Detect which cell encompasses the target text, then output its (X, Y) center coordinate. 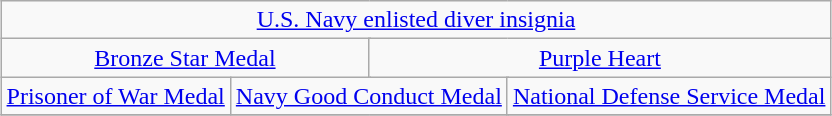
Prisoner of War Medal (116, 96)
Navy Good Conduct Medal (368, 96)
U.S. Navy enlisted diver insignia (416, 20)
Bronze Star Medal (185, 58)
Purple Heart (600, 58)
National Defense Service Medal (669, 96)
